Identify which cell holds the provided text, then report its [x, y] central coordinate. 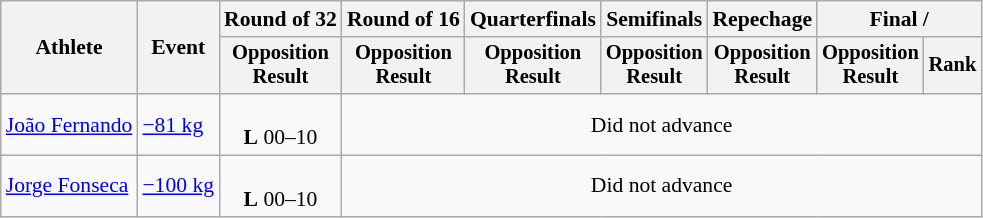
Round of 16 [404, 19]
Round of 32 [280, 19]
Athlete [70, 48]
Jorge Fonseca [70, 186]
Quarterfinals [533, 19]
Rank [953, 66]
−100 kg [178, 186]
Semifinals [654, 19]
Event [178, 48]
−81 kg [178, 124]
Repechage [762, 19]
Final / [899, 19]
João Fernando [70, 124]
